Return the [X, Y] coordinate for the center point of the cell that contains the specified text.  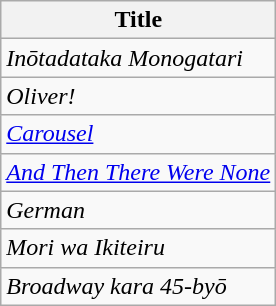
And Then There Were None [138, 172]
Mori wa Ikiteiru [138, 248]
Oliver! [138, 96]
Inōtadataka Monogatari [138, 58]
German [138, 210]
Title [138, 20]
Carousel [138, 134]
Broadway kara 45-byō [138, 286]
